For the text-containing cell, return its midpoint in (x, y) coordinate format. 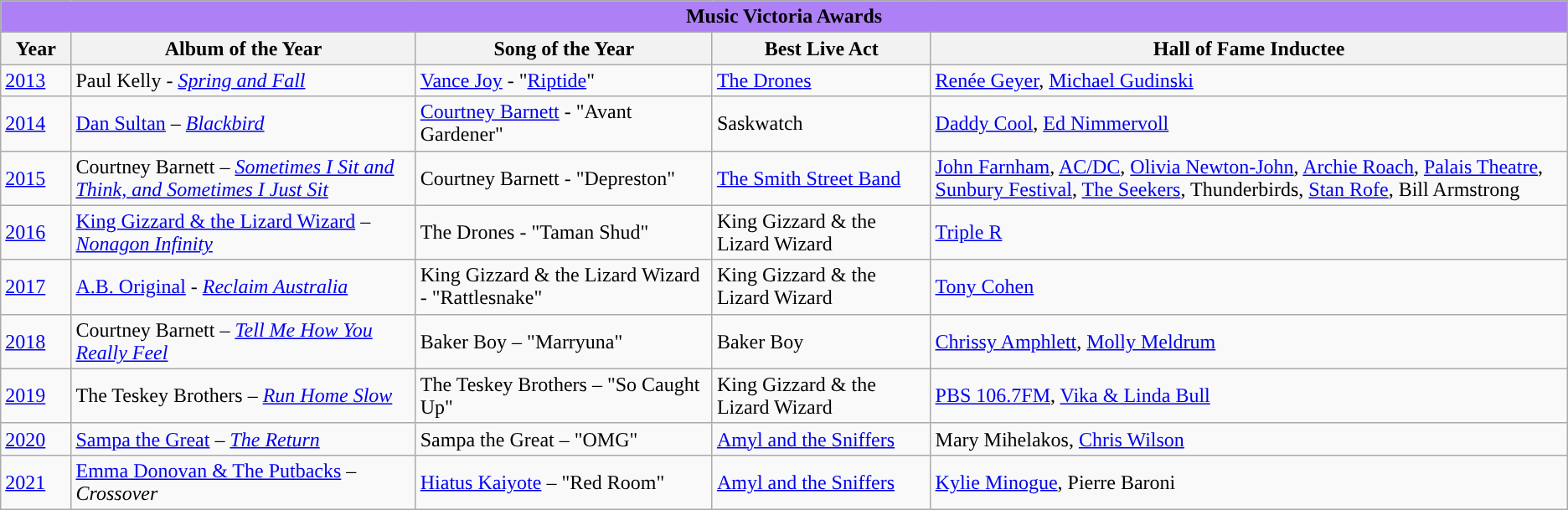
Baker Boy (821, 342)
The Teskey Brothers – Run Home Slow (243, 395)
The Teskey Brothers – "So Caught Up" (564, 395)
Chrissy Amphlett, Molly Meldrum (1249, 342)
Triple R (1249, 233)
Song of the Year (564, 49)
2019 (36, 395)
Vance Joy - "Riptide" (564, 80)
Courtney Barnett – Sometimes I Sit and Think, and Sometimes I Just Sit (243, 178)
2016 (36, 233)
Hall of Fame Inductee (1249, 49)
Tony Cohen (1249, 286)
Renée Geyer, Michael Gudinski (1249, 80)
2015 (36, 178)
Sampa the Great – The Return (243, 439)
Hiatus Kaiyote – "Red Room" (564, 482)
Daddy Cool, Ed Nimmervoll (1249, 124)
Paul Kelly - Spring and Fall (243, 80)
2017 (36, 286)
King Gizzard & the Lizard Wizard - "Rattlesnake" (564, 286)
King Gizzard & the Lizard Wizard – Nonagon Infinity (243, 233)
Kylie Minogue, Pierre Baroni (1249, 482)
Year (36, 49)
Emma Donovan & The Putbacks – Crossover (243, 482)
2018 (36, 342)
Dan Sultan – Blackbird (243, 124)
John Farnham, AC/DC, Olivia Newton-John, Archie Roach, Palais Theatre, Sunbury Festival, The Seekers, Thunderbirds, Stan Rofe, Bill Armstrong (1249, 178)
2014 (36, 124)
2021 (36, 482)
Courtney Barnett - "Depreston" (564, 178)
Sampa the Great – "OMG" (564, 439)
2020 (36, 439)
Music Victoria Awards (784, 17)
The Drones - "Taman Shud" (564, 233)
A.B. Original - Reclaim Australia (243, 286)
The Smith Street Band (821, 178)
Album of the Year (243, 49)
2013 (36, 80)
Courtney Barnett – Tell Me How You Really Feel (243, 342)
PBS 106.7FM, Vika & Linda Bull (1249, 395)
The Drones (821, 80)
Best Live Act (821, 49)
Mary Mihelakos, Chris Wilson (1249, 439)
Saskwatch (821, 124)
Baker Boy – "Marryuna" (564, 342)
Courtney Barnett - "Avant Gardener" (564, 124)
